Determine the [x, y] coordinate at the center of the cell enclosing the given text.  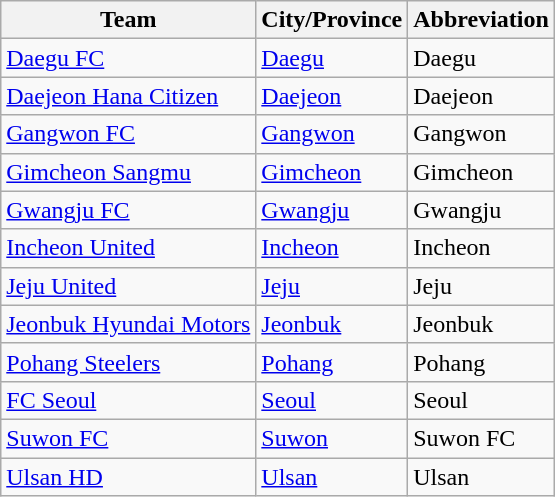
Jeonbuk Hyundai Motors [128, 324]
Gangwon FC [128, 134]
Jeju United [128, 286]
Abbreviation [482, 20]
Ulsan HD [128, 477]
Incheon United [128, 248]
Suwon [332, 438]
FC Seoul [128, 400]
Pohang Steelers [128, 362]
Gimcheon Sangmu [128, 172]
Team [128, 20]
City/Province [332, 20]
Gwangju FC [128, 210]
Daejeon Hana Citizen [128, 96]
Daegu FC [128, 58]
